Return (X, Y) of the center of cell containing provided text 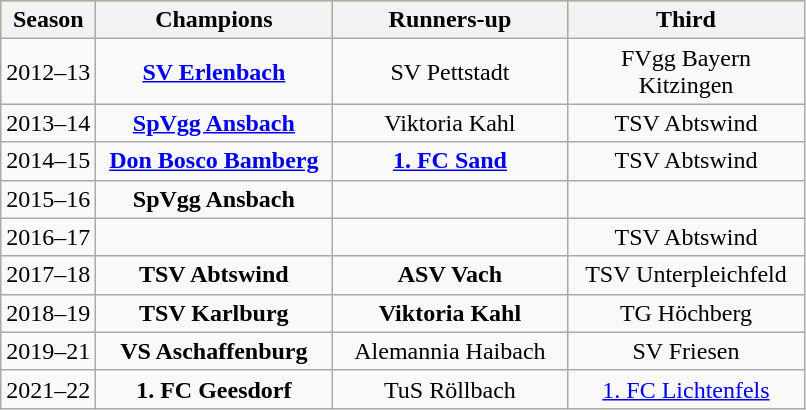
Third (686, 20)
2016–17 (48, 237)
2015–16 (48, 199)
FVgg Bayern Kitzingen (686, 72)
2017–18 (48, 275)
ASV Vach (450, 275)
2019–21 (48, 351)
2014–15 (48, 161)
2013–14 (48, 123)
Don Bosco Bamberg (214, 161)
SV Pettstadt (450, 72)
Champions (214, 20)
2021–22 (48, 389)
1. FC Geesdorf (214, 389)
Alemannia Haibach (450, 351)
1. FC Lichtenfels (686, 389)
2012–13 (48, 72)
Runners-up (450, 20)
TG Höchberg (686, 313)
1. FC Sand (450, 161)
TSV Unterpleichfeld (686, 275)
SV Friesen (686, 351)
VS Aschaffenburg (214, 351)
2018–19 (48, 313)
SV Erlenbach (214, 72)
TuS Röllbach (450, 389)
Season (48, 20)
TSV Karlburg (214, 313)
